Detect which cell encompasses the target text, then output its [x, y] center coordinate. 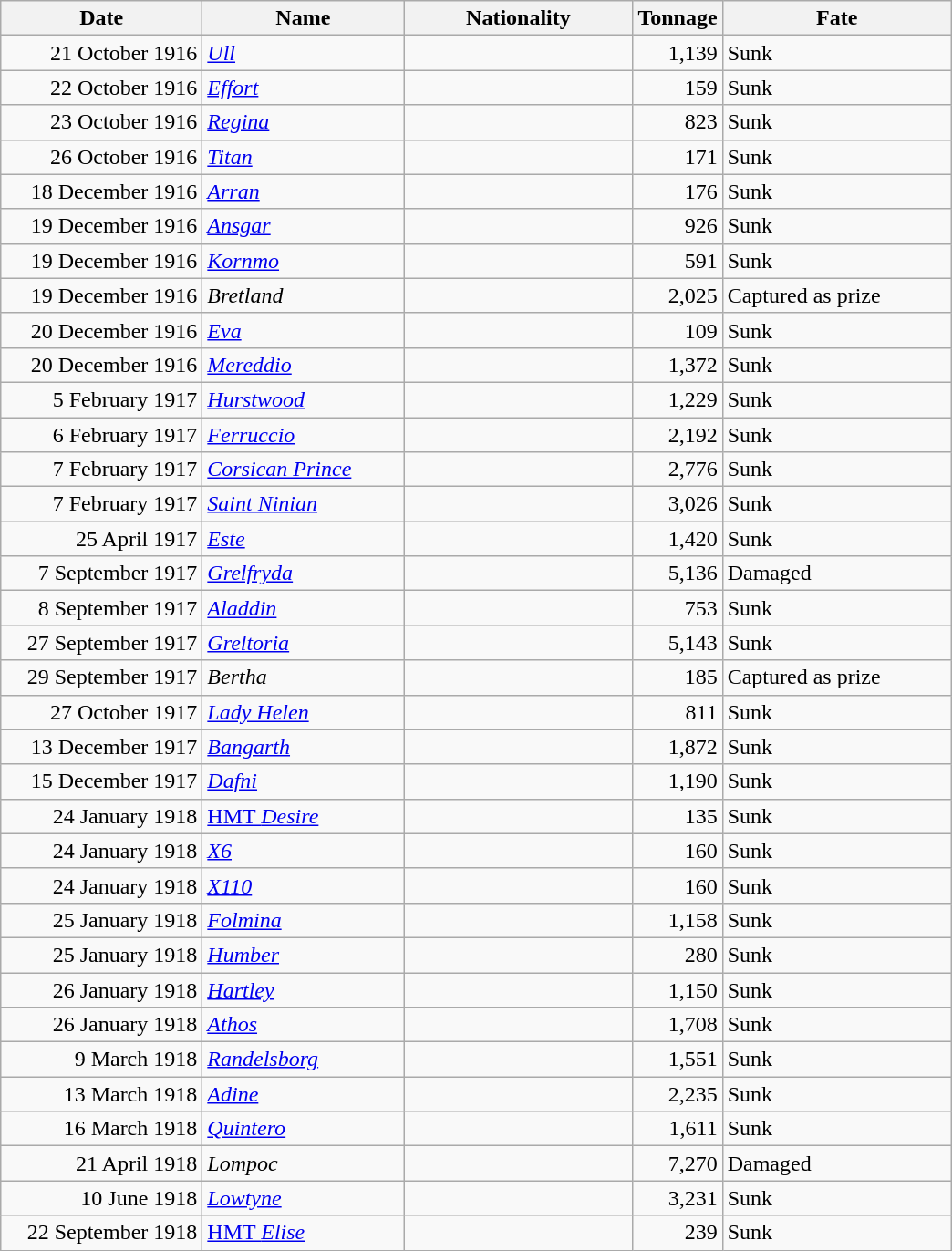
1,158 [678, 920]
Bertha [303, 677]
753 [678, 608]
27 October 1917 [102, 712]
Saint Ninian [303, 504]
5 February 1917 [102, 399]
Quintero [303, 1129]
7,270 [678, 1163]
1,190 [678, 781]
Bretland [303, 295]
Name [303, 18]
1,229 [678, 399]
16 March 1918 [102, 1129]
Grelfryda [303, 574]
Folmina [303, 920]
1,139 [678, 53]
1,872 [678, 747]
Regina [303, 122]
2,025 [678, 295]
X6 [303, 851]
Mereddio [303, 365]
6 February 1917 [102, 435]
1,708 [678, 1025]
29 September 1917 [102, 677]
1,551 [678, 1060]
X110 [303, 885]
7 September 1917 [102, 574]
1,420 [678, 539]
18 December 1916 [102, 191]
591 [678, 261]
Athos [303, 1025]
280 [678, 955]
Eva [303, 330]
Fate [837, 18]
Tonnage [678, 18]
Ferruccio [303, 435]
Corsican Prince [303, 470]
23 October 1916 [102, 122]
Humber [303, 955]
Effort [303, 88]
Greltoria [303, 643]
2,235 [678, 1094]
1,150 [678, 989]
10 June 1918 [102, 1198]
HMT Elise [303, 1233]
3,026 [678, 504]
Aladdin [303, 608]
Ull [303, 53]
2,776 [678, 470]
Dafni [303, 781]
Hurstwood [303, 399]
811 [678, 712]
176 [678, 191]
823 [678, 122]
15 December 1917 [102, 781]
109 [678, 330]
Lompoc [303, 1163]
Ansgar [303, 226]
926 [678, 226]
Date [102, 18]
Titan [303, 157]
Bangarth [303, 747]
Este [303, 539]
3,231 [678, 1198]
Arran [303, 191]
Nationality [518, 18]
2,192 [678, 435]
159 [678, 88]
Hartley [303, 989]
5,136 [678, 574]
22 October 1916 [102, 88]
21 April 1918 [102, 1163]
185 [678, 677]
Randelsborg [303, 1060]
21 October 1916 [102, 53]
135 [678, 816]
13 March 1918 [102, 1094]
239 [678, 1233]
Kornmo [303, 261]
8 September 1917 [102, 608]
171 [678, 157]
27 September 1917 [102, 643]
Adine [303, 1094]
22 September 1918 [102, 1233]
25 April 1917 [102, 539]
Lady Helen [303, 712]
1,611 [678, 1129]
13 December 1917 [102, 747]
26 October 1916 [102, 157]
9 March 1918 [102, 1060]
HMT Desire [303, 816]
1,372 [678, 365]
5,143 [678, 643]
Lowtyne [303, 1198]
